Search for the cell housing the specified text and yield its [x, y] center coordinate. 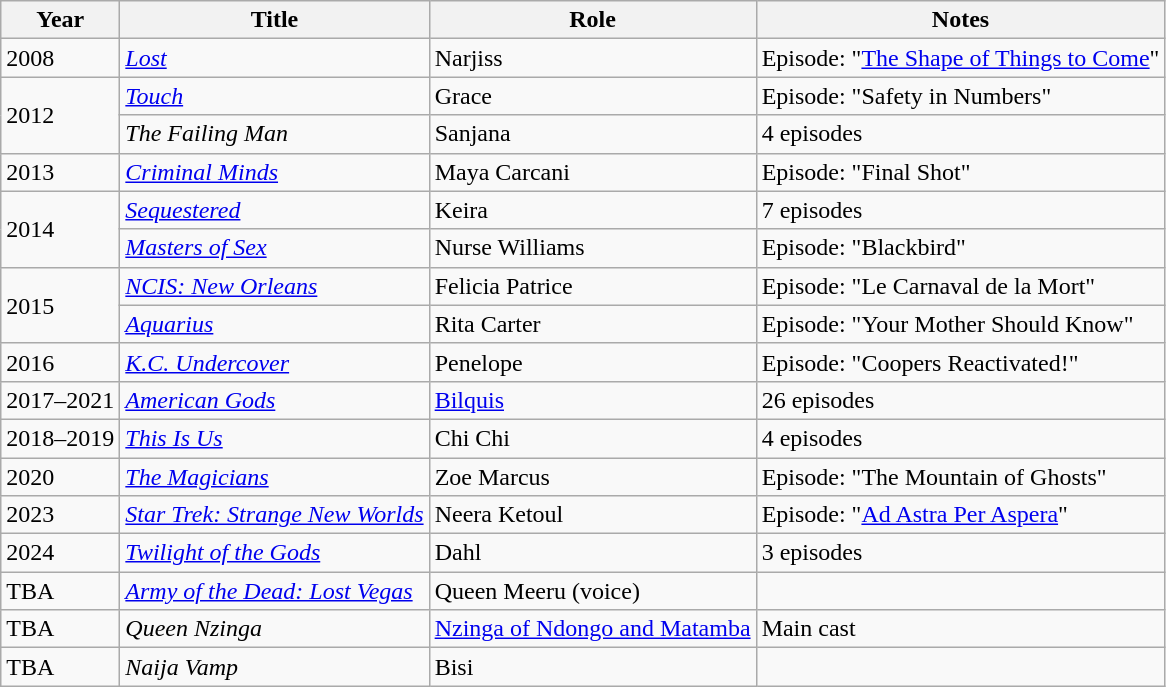
7 episodes [960, 210]
Year [60, 20]
Role [592, 20]
26 episodes [960, 400]
2016 [60, 362]
2013 [60, 172]
2018–2019 [60, 438]
Felicia Patrice [592, 286]
Penelope [592, 362]
NCIS: New Orleans [274, 286]
Episode: "The Mountain of Ghosts" [960, 477]
This Is Us [274, 438]
Touch [274, 96]
Queen Nzinga [274, 629]
Chi Chi [592, 438]
Title [274, 20]
Neera Ketoul [592, 515]
Bisi [592, 667]
Masters of Sex [274, 248]
The Magicians [274, 477]
2014 [60, 229]
2023 [60, 515]
Keira [592, 210]
Queen Meeru (voice) [592, 591]
Episode: "The Shape of Things to Come" [960, 58]
Rita Carter [592, 324]
3 episodes [960, 553]
2008 [60, 58]
Episode: "Final Shot" [960, 172]
Naija Vamp [274, 667]
Bilquis [592, 400]
2015 [60, 305]
Grace [592, 96]
Episode: "Your Mother Should Know" [960, 324]
Lost [274, 58]
Episode: "Le Carnaval de la Mort" [960, 286]
Zoe Marcus [592, 477]
Narjiss [592, 58]
The Failing Man [274, 134]
Main cast [960, 629]
Criminal Minds [274, 172]
K.C. Undercover [274, 362]
Episode: "Coopers Reactivated!" [960, 362]
Star Trek: Strange New Worlds [274, 515]
Army of the Dead: Lost Vegas [274, 591]
Notes [960, 20]
Sequestered [274, 210]
Episode: "Safety in Numbers" [960, 96]
Episode: "Ad Astra Per Aspera" [960, 515]
American Gods [274, 400]
Nurse Williams [592, 248]
Sanjana [592, 134]
Episode: "Blackbird" [960, 248]
Nzinga of Ndongo and Matamba [592, 629]
2017–2021 [60, 400]
2024 [60, 553]
2020 [60, 477]
Maya Carcani [592, 172]
Twilight of the Gods [274, 553]
Dahl [592, 553]
Aquarius [274, 324]
2012 [60, 115]
